Pinpoint the cell where the given text exists, returning its (x, y) midpoint coordinate. 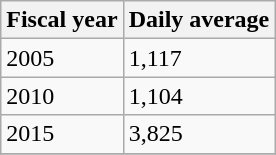
1,104 (199, 96)
3,825 (199, 134)
Daily average (199, 20)
Fiscal year (62, 20)
2010 (62, 96)
2005 (62, 58)
1,117 (199, 58)
2015 (62, 134)
